Pinpoint the cell where the given text exists, returning its [x, y] midpoint coordinate. 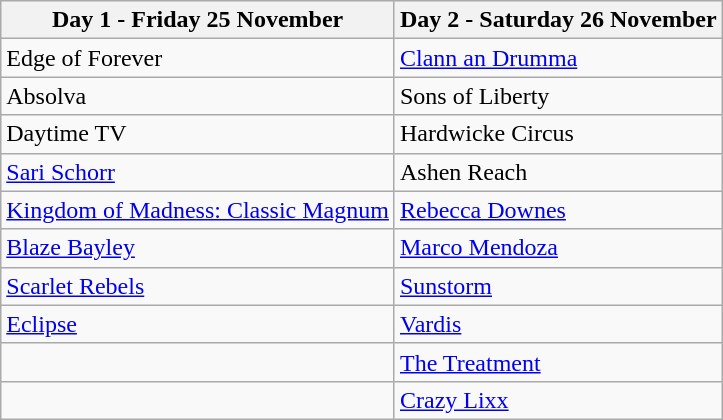
The Treatment [558, 362]
Crazy Lixx [558, 400]
Day 1 - Friday 25 November [198, 20]
Ashen Reach [558, 172]
Marco Mendoza [558, 248]
Kingdom of Madness: Classic Magnum [198, 210]
Sunstorm [558, 286]
Daytime TV [198, 134]
Rebecca Downes [558, 210]
Day 2 - Saturday 26 November [558, 20]
Eclipse [198, 324]
Vardis [558, 324]
Blaze Bayley [198, 248]
Hardwicke Circus [558, 134]
Edge of Forever [198, 58]
Sari Schorr [198, 172]
Sons of Liberty [558, 96]
Scarlet Rebels [198, 286]
Absolva [198, 96]
Clann an Drumma [558, 58]
